Output the [x, y] coordinate of the center of the cell containing the given text.  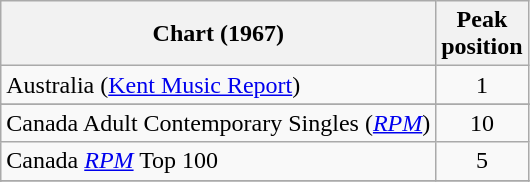
Peakposition [482, 34]
Australia (Kent Music Report) [218, 85]
Canada RPM Top 100 [218, 161]
10 [482, 123]
1 [482, 85]
Chart (1967) [218, 34]
5 [482, 161]
Canada Adult Contemporary Singles (RPM) [218, 123]
